Identify which cell holds the provided text, then report its (x, y) central coordinate. 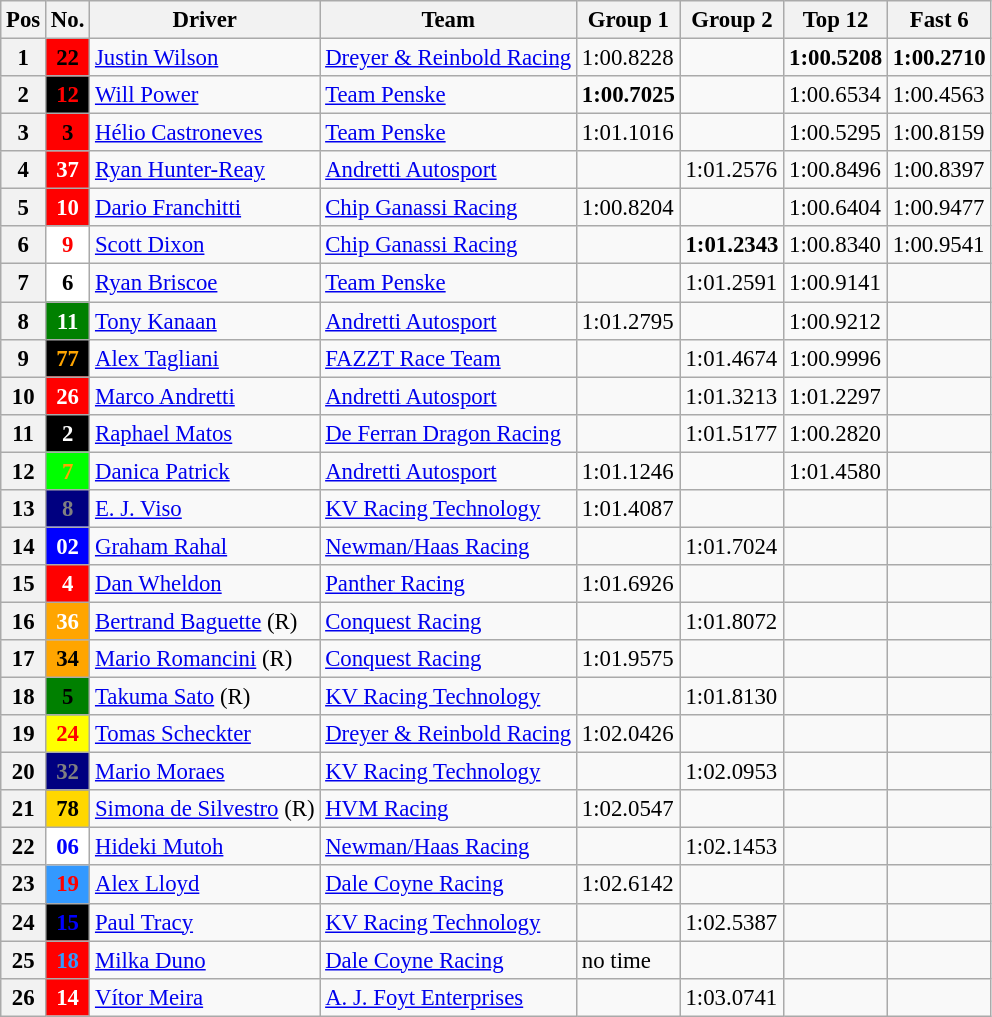
1:00.5208 (836, 58)
Fast 6 (939, 20)
1:01.2297 (836, 396)
37 (68, 170)
1:01.1016 (629, 133)
1:02.0426 (629, 734)
Team (448, 20)
34 (68, 659)
1:00.8159 (939, 133)
1:00.7025 (629, 95)
Hélio Castroneves (205, 133)
1:01.4580 (836, 471)
23 (24, 885)
HVM Racing (448, 809)
16 (24, 621)
Raphael Matos (205, 433)
A. J. Foyt Enterprises (448, 997)
Pos (24, 20)
1:01.2343 (732, 245)
1:01.1246 (629, 471)
1:01.8130 (732, 697)
no time (629, 960)
Group 2 (732, 20)
Tony Kanaan (205, 321)
1:02.1453 (732, 847)
Alex Lloyd (205, 885)
Paul Tracy (205, 922)
1:00.9141 (836, 283)
Mario Romancini (R) (205, 659)
Mario Moraes (205, 772)
No. (68, 20)
1:00.2710 (939, 58)
1:00.6534 (836, 95)
1:02.5387 (732, 922)
25 (24, 960)
Milka Duno (205, 960)
1:01.2576 (732, 170)
1:01.4674 (732, 358)
1:00.8340 (836, 245)
Dario Franchitti (205, 208)
Ryan Briscoe (205, 283)
Justin Wilson (205, 58)
1:00.8204 (629, 208)
02 (68, 546)
1:00.5295 (836, 133)
21 (24, 809)
1:00.2820 (836, 433)
78 (68, 809)
1:00.8228 (629, 58)
Scott Dixon (205, 245)
Driver (205, 20)
Alex Tagliani (205, 358)
Will Power (205, 95)
Danica Patrick (205, 471)
1:00.9541 (939, 245)
77 (68, 358)
1:01.7024 (732, 546)
1:00.9212 (836, 321)
1:02.0547 (629, 809)
Dan Wheldon (205, 584)
32 (68, 772)
Tomas Scheckter (205, 734)
1:02.0953 (732, 772)
Hideki Mutoh (205, 847)
Takuma Sato (R) (205, 697)
1:00.8397 (939, 170)
1:01.8072 (732, 621)
Graham Rahal (205, 546)
13 (24, 509)
1:00.9477 (939, 208)
1:00.4563 (939, 95)
1 (24, 58)
17 (24, 659)
Simona de Silvestro (R) (205, 809)
Top 12 (836, 20)
Ryan Hunter-Reay (205, 170)
06 (68, 847)
Bertrand Baguette (R) (205, 621)
Vítor Meira (205, 997)
1:01.2795 (629, 321)
36 (68, 621)
1:01.5177 (732, 433)
De Ferran Dragon Racing (448, 433)
Panther Racing (448, 584)
1:01.3213 (732, 396)
1:01.9575 (629, 659)
1:01.4087 (629, 509)
Marco Andretti (205, 396)
1:00.8496 (836, 170)
1:00.6404 (836, 208)
1:03.0741 (732, 997)
1:02.6142 (629, 885)
FAZZT Race Team (448, 358)
1:00.9996 (836, 358)
20 (24, 772)
1:01.2591 (732, 283)
E. J. Viso (205, 509)
1:01.6926 (629, 584)
Group 1 (629, 20)
